Output the [X, Y] coordinate of the center of the cell containing the given text.  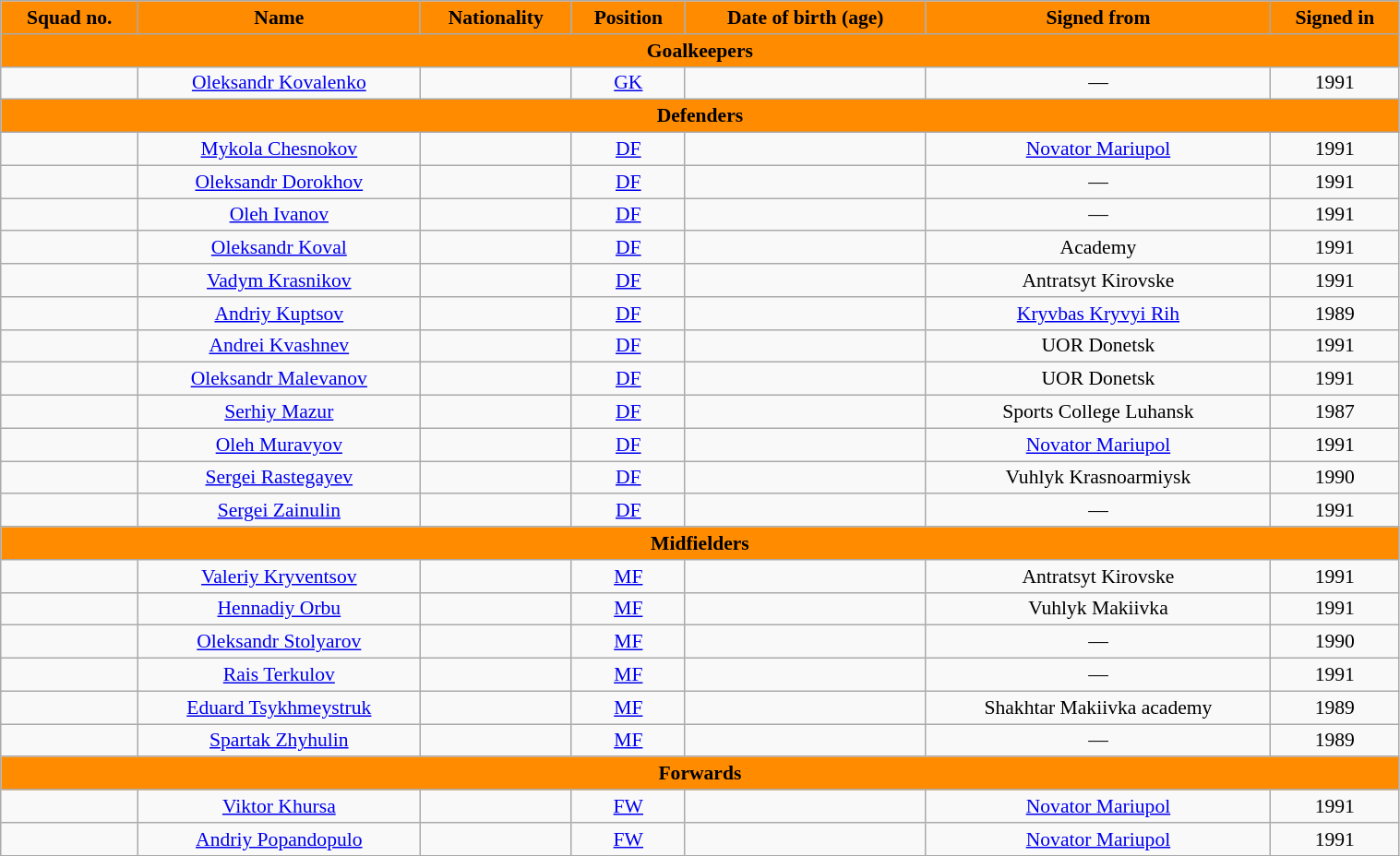
Sergei Rastegayev [279, 478]
Spartak Zhyhulin [279, 741]
Forwards [700, 774]
Academy [1098, 248]
Position [628, 18]
Date of birth (age) [805, 18]
1987 [1334, 412]
Oleksandr Koval [279, 248]
Sergei Zainulin [279, 511]
Andriy Kuptsov [279, 314]
Oleh Ivanov [279, 215]
Viktor Khursa [279, 806]
Andrei Kvashnev [279, 346]
Oleksandr Malevanov [279, 379]
Mykola Chesnokov [279, 149]
Signed from [1098, 18]
Nationality [496, 18]
Signed in [1334, 18]
Serhiy Mazur [279, 412]
Squad no. [70, 18]
Hennadiy Orbu [279, 609]
Valeriy Kryventsov [279, 577]
Vuhlyk Makiivka [1098, 609]
Oleksandr Stolyarov [279, 642]
Oleksandr Kovalenko [279, 83]
Oleh Muravyov [279, 445]
Shakhtar Makiivka academy [1098, 707]
Vuhlyk Krasnoarmiysk [1098, 478]
Goalkeepers [700, 51]
Sports College Luhansk [1098, 412]
Oleksandr Dorokhov [279, 182]
GK [628, 83]
Eduard Tsykhmeystruk [279, 707]
Midfielders [700, 543]
Andriy Popandopulo [279, 839]
Rais Terkulov [279, 675]
Name [279, 18]
Defenders [700, 116]
Kryvbas Kryvyi Rih [1098, 314]
Vadym Krasnikov [279, 280]
